Determine the (x, y) coordinate at the center of the cell enclosing the given text.  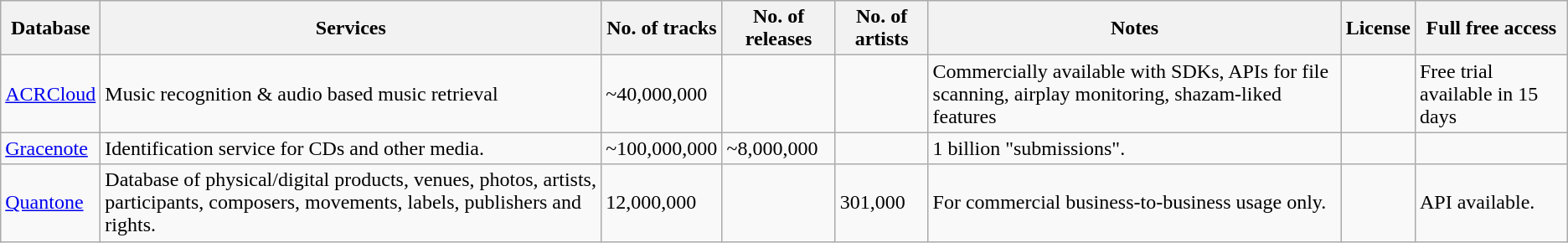
No. of releases (779, 28)
Database of physical/digital products, venues, photos, artists, participants, composers, movements, labels, publishers and rights. (351, 203)
~100,000,000 (662, 148)
Music recognition & audio based music retrieval (351, 94)
Free trial available in 15 days (1491, 94)
~40,000,000 (662, 94)
Notes (1134, 28)
1 billion "submissions". (1134, 148)
ACRCloud (50, 94)
~8,000,000 (779, 148)
12,000,000 (662, 203)
License (1378, 28)
Services (351, 28)
API available. (1491, 203)
For commercial business-to-business usage only. (1134, 203)
Commercially available with SDKs, APIs for file scanning, airplay monitoring, shazam-liked features (1134, 94)
Database (50, 28)
Full free access (1491, 28)
No. of artists (881, 28)
Quantone (50, 203)
Identification service for CDs and other media. (351, 148)
301,000 (881, 203)
Gracenote (50, 148)
No. of tracks (662, 28)
